Return (X, Y) of the center of cell containing provided text 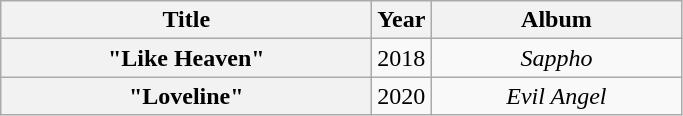
Sappho (556, 58)
Year (402, 20)
Evil Angel (556, 96)
"Like Heaven" (186, 58)
2018 (402, 58)
Title (186, 20)
"Loveline" (186, 96)
2020 (402, 96)
Album (556, 20)
